Detect which cell encompasses the target text, then output its (x, y) center coordinate. 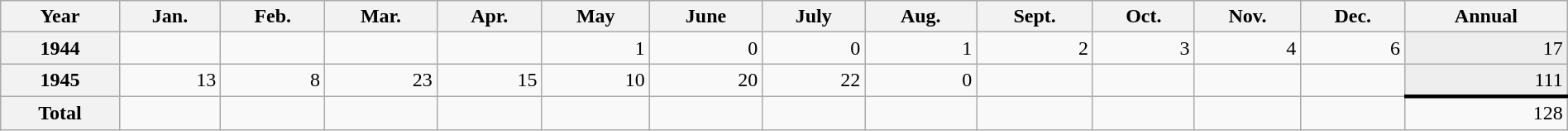
20 (705, 80)
Jan. (170, 17)
Apr. (490, 17)
Total (60, 113)
Sept. (1035, 17)
June (705, 17)
22 (814, 80)
8 (273, 80)
13 (170, 80)
23 (381, 80)
Dec. (1353, 17)
17 (1487, 48)
Nov. (1247, 17)
Oct. (1143, 17)
Feb. (273, 17)
15 (490, 80)
2 (1035, 48)
128 (1487, 113)
6 (1353, 48)
May (595, 17)
111 (1487, 80)
3 (1143, 48)
10 (595, 80)
July (814, 17)
Mar. (381, 17)
Year (60, 17)
Annual (1487, 17)
1944 (60, 48)
Aug. (921, 17)
1945 (60, 80)
4 (1247, 48)
